Identify which cell holds the provided text, then report its (X, Y) central coordinate. 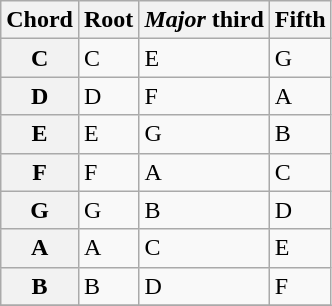
Major third (204, 20)
Chord (40, 20)
Root (108, 20)
Fifth (300, 20)
